Provide the [x, y] coordinate of the cell's center where the given text is located.  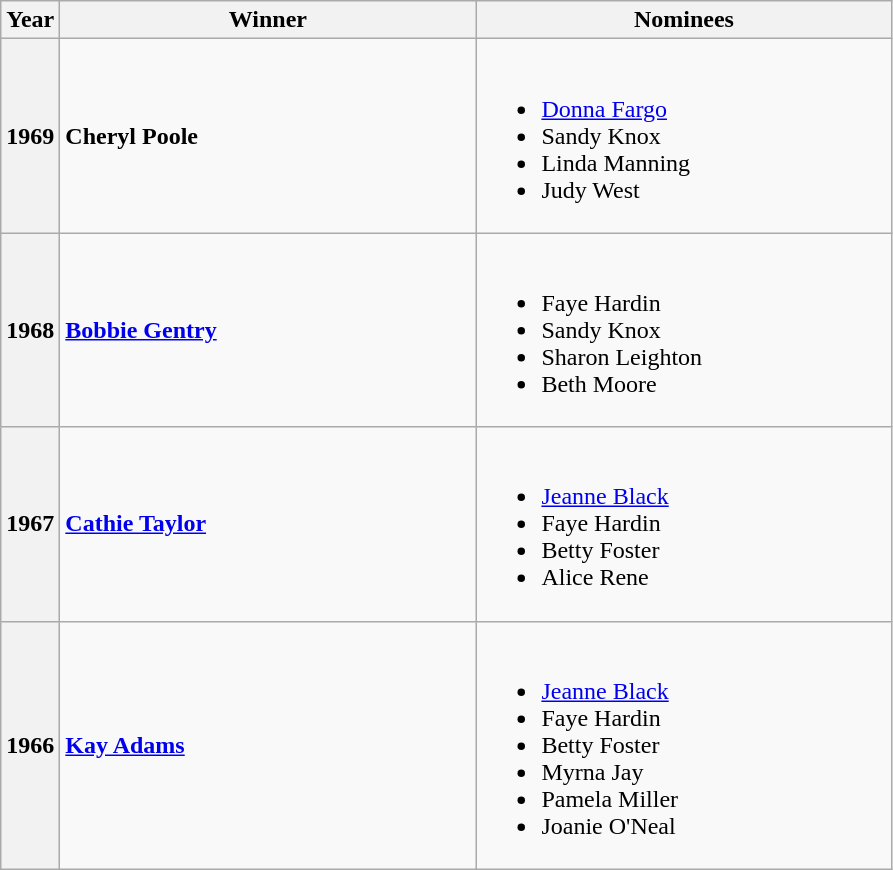
1969 [30, 136]
Winner [268, 20]
1966 [30, 745]
Kay Adams [268, 745]
Jeanne BlackFaye HardinBetty FosterMyrna JayPamela MillerJoanie O'Neal [684, 745]
Year [30, 20]
Cathie Taylor [268, 524]
Nominees [684, 20]
Bobbie Gentry [268, 330]
Donna FargoSandy KnoxLinda ManningJudy West [684, 136]
1968 [30, 330]
Jeanne BlackFaye HardinBetty FosterAlice Rene [684, 524]
Cheryl Poole [268, 136]
Faye HardinSandy KnoxSharon LeightonBeth Moore [684, 330]
1967 [30, 524]
